Capture the cell that displays the provided text and extract its (X, Y) central coordinate. 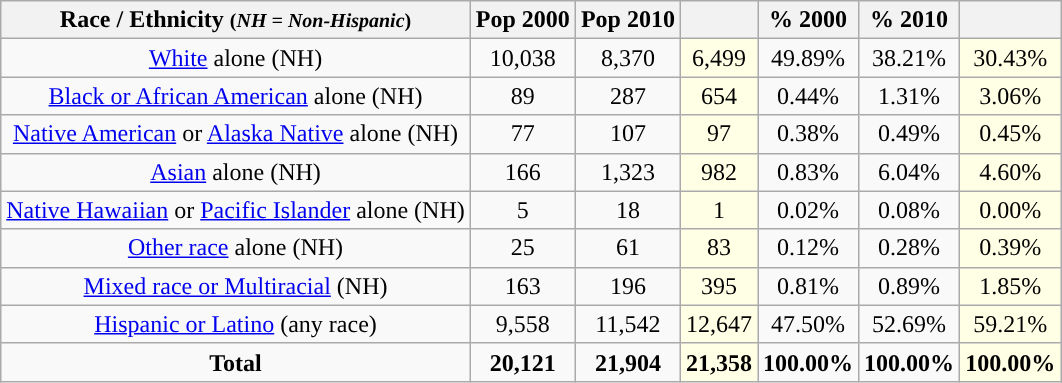
12,647 (718, 324)
49.89% (808, 58)
8,370 (628, 58)
5 (522, 210)
654 (718, 96)
0.83% (808, 172)
21,904 (628, 362)
47.50% (808, 324)
0.08% (910, 210)
61 (628, 248)
196 (628, 286)
1.31% (910, 96)
0.02% (808, 210)
Mixed race or Multiracial (NH) (236, 286)
10,038 (522, 58)
9,558 (522, 324)
287 (628, 96)
4.60% (1010, 172)
52.69% (910, 324)
Total (236, 362)
1,323 (628, 172)
163 (522, 286)
20,121 (522, 362)
21,358 (718, 362)
59.21% (1010, 324)
38.21% (910, 58)
Hispanic or Latino (any race) (236, 324)
Pop 2010 (628, 20)
% 2000 (808, 20)
89 (522, 96)
Black or African American alone (NH) (236, 96)
Native American or Alaska Native alone (NH) (236, 134)
0.44% (808, 96)
6,499 (718, 58)
1.85% (1010, 286)
0.28% (910, 248)
Race / Ethnicity (NH = Non-Hispanic) (236, 20)
0.39% (1010, 248)
0.00% (1010, 210)
0.45% (1010, 134)
0.89% (910, 286)
0.81% (808, 286)
% 2010 (910, 20)
Other race alone (NH) (236, 248)
395 (718, 286)
18 (628, 210)
0.12% (808, 248)
0.49% (910, 134)
1 (718, 210)
107 (628, 134)
77 (522, 134)
97 (718, 134)
6.04% (910, 172)
982 (718, 172)
3.06% (1010, 96)
30.43% (1010, 58)
166 (522, 172)
83 (718, 248)
11,542 (628, 324)
Asian alone (NH) (236, 172)
Pop 2000 (522, 20)
Native Hawaiian or Pacific Islander alone (NH) (236, 210)
White alone (NH) (236, 58)
25 (522, 248)
0.38% (808, 134)
